Determine the [X, Y] coordinate at the center of the cell enclosing the given text.  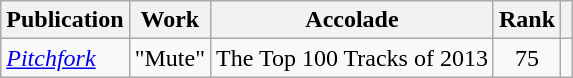
"Mute" [170, 58]
75 [526, 58]
Accolade [352, 20]
Pitchfork [65, 58]
Publication [65, 20]
The Top 100 Tracks of 2013 [352, 58]
Rank [526, 20]
Work [170, 20]
